For the text-containing cell, return its midpoint in (x, y) coordinate format. 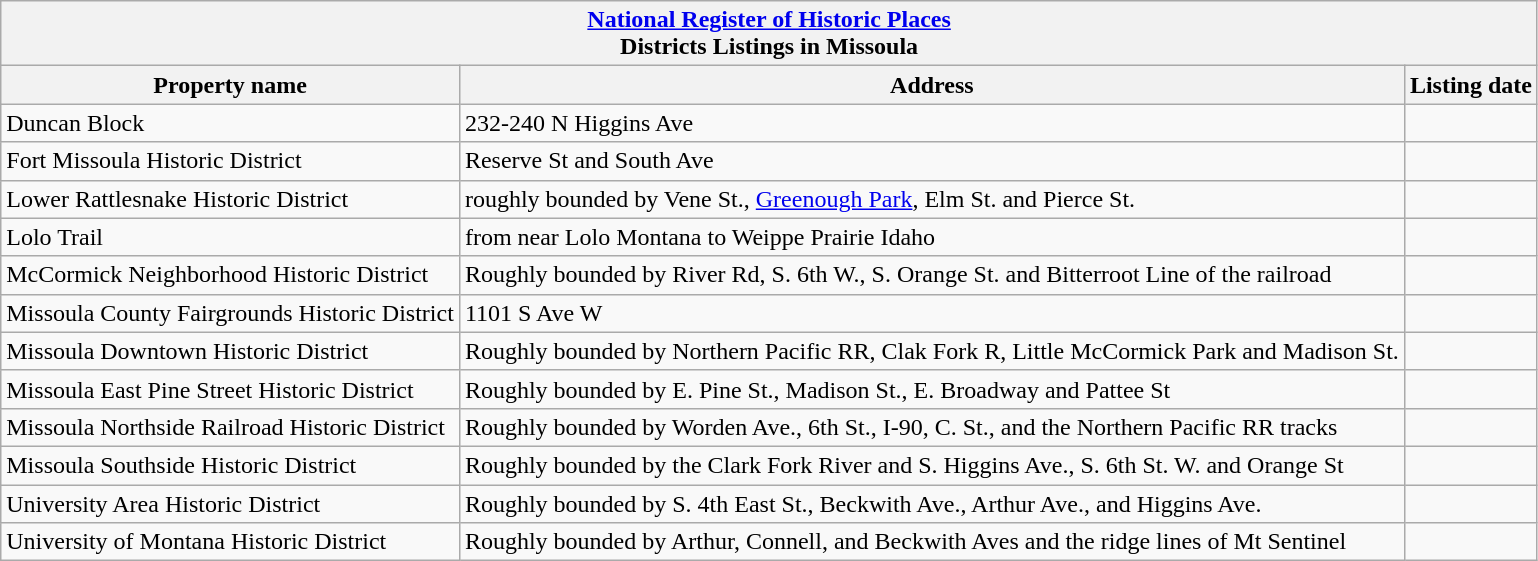
Address (932, 85)
Duncan Block (230, 123)
Roughly bounded by E. Pine St., Madison St., E. Broadway and Pattee St (932, 389)
Missoula County Fairgrounds Historic District (230, 313)
Listing date (1470, 85)
Lower Rattlesnake Historic District (230, 199)
Fort Missoula Historic District (230, 161)
Roughly bounded by Worden Ave., 6th St., I-90, C. St., and the Northern Pacific RR tracks (932, 427)
Reserve St and South Ave (932, 161)
National Register of Historic Places Districts Listings in Missoula (770, 34)
from near Lolo Montana to Weippe Prairie Idaho (932, 237)
1101 S Ave W (932, 313)
Roughly bounded by S. 4th East St., Beckwith Ave., Arthur Ave., and Higgins Ave. (932, 503)
Missoula Southside Historic District (230, 465)
McCormick Neighborhood Historic District (230, 275)
Property name (230, 85)
Lolo Trail (230, 237)
roughly bounded by Vene St., Greenough Park, Elm St. and Pierce St. (932, 199)
University Area Historic District (230, 503)
232-240 N Higgins Ave (932, 123)
Roughly bounded by Northern Pacific RR, Clak Fork R, Little McCormick Park and Madison St. (932, 351)
Roughly bounded by River Rd, S. 6th W., S. Orange St. and Bitterroot Line of the railroad (932, 275)
University of Montana Historic District (230, 542)
Missoula Downtown Historic District (230, 351)
Missoula Northside Railroad Historic District (230, 427)
Roughly bounded by Arthur, Connell, and Beckwith Aves and the ridge lines of Mt Sentinel (932, 542)
Missoula East Pine Street Historic District (230, 389)
Roughly bounded by the Clark Fork River and S. Higgins Ave., S. 6th St. W. and Orange St (932, 465)
